For the text-containing cell, return its midpoint in [x, y] coordinate format. 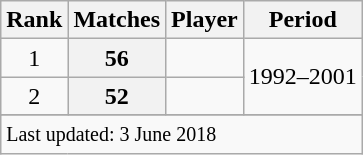
Matches [117, 20]
2 [34, 96]
Period [302, 20]
1 [34, 58]
52 [117, 96]
Last updated: 3 June 2018 [182, 134]
1992–2001 [302, 77]
Player [205, 20]
Rank [34, 20]
56 [117, 58]
